Search for the cell housing the specified text and yield its (x, y) center coordinate. 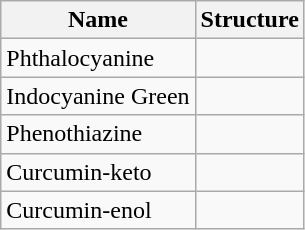
Phthalocyanine (98, 58)
Phenothiazine (98, 134)
Curcumin-keto (98, 172)
Name (98, 20)
Structure (250, 20)
Indocyanine Green (98, 96)
Curcumin-enol (98, 210)
